Pinpoint the cell where the given text exists, returning its [X, Y] midpoint coordinate. 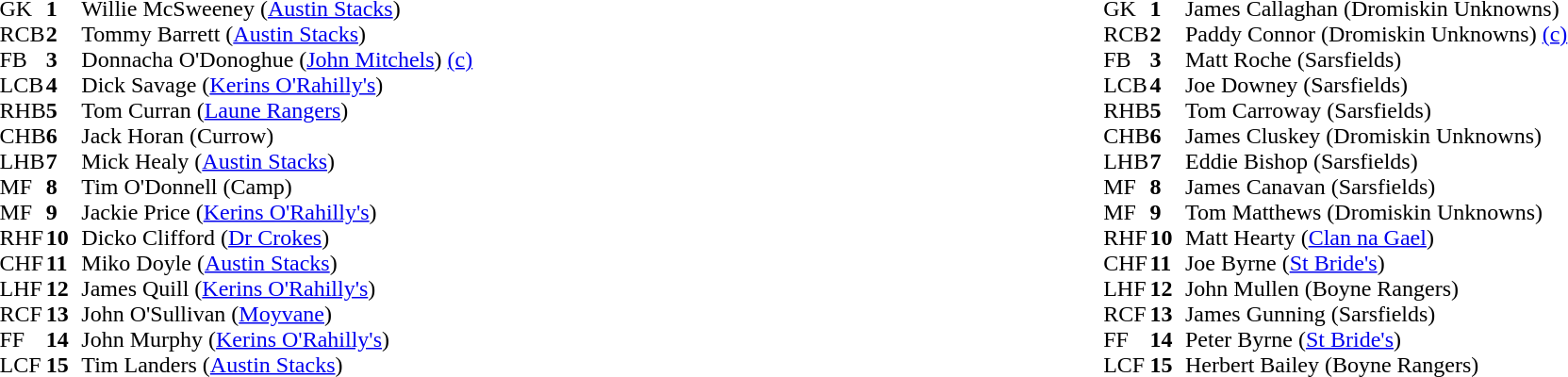
Matt Hearty (Clan na Gael) [1377, 238]
Jack Horan (Currow) [277, 136]
James Quill (Kerins O'Rahilly's) [277, 288]
Paddy Connor (Dromiskin Unknowns) (c) [1377, 34]
Tom Carroway (Sarsfields) [1377, 111]
James Cluskey (Dromiskin Unknowns) [1377, 136]
John Mullen (Boyne Rangers) [1377, 288]
Tommy Barrett (Austin Stacks) [277, 34]
Tom Matthews (Dromiskin Unknowns) [1377, 213]
Donnacha O'Donoghue (John Mitchels) (c) [277, 60]
John O'Sullivan (Moyvane) [277, 315]
Miko Doyle (Austin Stacks) [277, 264]
Joe Byrne (St Bride's) [1377, 264]
Jackie Price (Kerins O'Rahilly's) [277, 213]
Mick Healy (Austin Stacks) [277, 162]
Peter Byrne (St Bride's) [1377, 339]
James Canavan (Sarsfields) [1377, 187]
Matt Roche (Sarsfields) [1377, 60]
Eddie Bishop (Sarsfields) [1377, 162]
Tom Curran (Laune Rangers) [277, 111]
Dick Savage (Kerins O'Rahilly's) [277, 85]
James Gunning (Sarsfields) [1377, 315]
Tim O'Donnell (Camp) [277, 187]
John Murphy (Kerins O'Rahilly's) [277, 339]
Joe Downey (Sarsfields) [1377, 85]
Dicko Clifford (Dr Crokes) [277, 238]
